Scan for the cell matching the given text and deliver its [X, Y] coordinate at center. 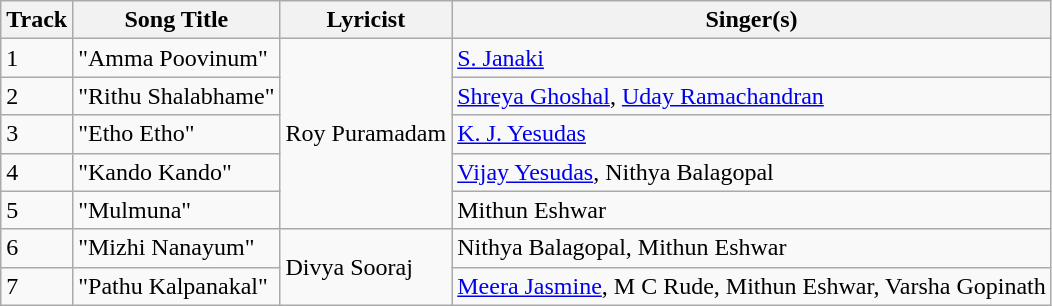
Shreya Ghoshal, Uday Ramachandran [752, 96]
2 [37, 96]
3 [37, 134]
Singer(s) [752, 20]
5 [37, 210]
Meera Jasmine, M C Rude, Mithun Eshwar, Varsha Gopinath [752, 286]
Song Title [176, 20]
6 [37, 248]
"Mizhi Nanayum" [176, 248]
"Mulmuna" [176, 210]
"Rithu Shalabhame" [176, 96]
4 [37, 172]
Mithun Eshwar [752, 210]
"Etho Etho" [176, 134]
Vijay Yesudas, Nithya Balagopal [752, 172]
Nithya Balagopal, Mithun Eshwar [752, 248]
"Kando Kando" [176, 172]
1 [37, 58]
Divya Sooraj [366, 267]
Roy Puramadam [366, 134]
7 [37, 286]
Track [37, 20]
"Amma Poovinum" [176, 58]
K. J. Yesudas [752, 134]
S. Janaki [752, 58]
Lyricist [366, 20]
"Pathu Kalpanakal" [176, 286]
